Identify which cell holds the provided text, then report its [x, y] central coordinate. 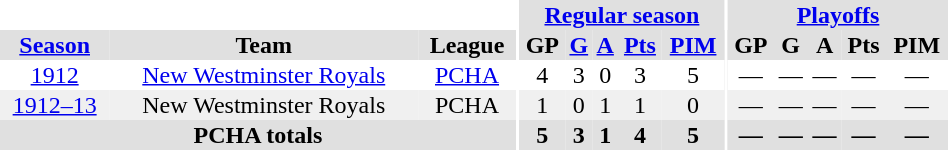
Season [54, 45]
League [467, 45]
1912–13 [54, 105]
Playoffs [838, 15]
Regular season [622, 15]
PCHA totals [258, 135]
1912 [54, 75]
Team [264, 45]
